Detect which cell encompasses the target text, then output its [x, y] center coordinate. 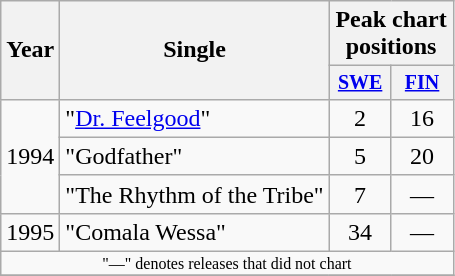
7 [360, 194]
2 [360, 118]
"The Rhythm of the Tribe" [194, 194]
34 [360, 232]
1995 [30, 232]
"Dr. Feelgood" [194, 118]
"—" denotes releases that did not chart [227, 264]
"Godfather" [194, 156]
"Comala Wessa" [194, 232]
Year [30, 50]
1994 [30, 156]
5 [360, 156]
FIN [422, 82]
20 [422, 156]
Peak chart positions [391, 34]
SWE [360, 82]
Single [194, 50]
16 [422, 118]
